Identify which cell holds the provided text, then report its (X, Y) central coordinate. 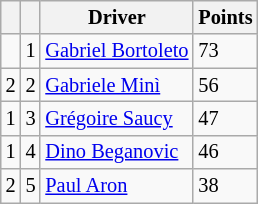
73 (225, 51)
3 (31, 118)
5 (31, 186)
Gabriele Minì (116, 85)
Grégoire Saucy (116, 118)
56 (225, 85)
Points (225, 17)
Gabriel Bortoleto (116, 51)
Dino Beganovic (116, 152)
Paul Aron (116, 186)
Driver (116, 17)
47 (225, 118)
38 (225, 186)
4 (31, 152)
46 (225, 152)
